For the text-containing cell, return its midpoint in [X, Y] coordinate format. 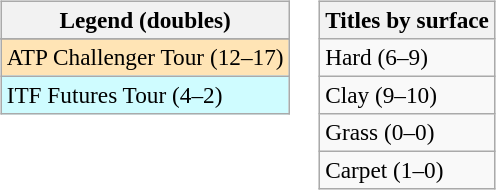
ITF Futures Tour (4–2) [145, 95]
Hard (6–9) [408, 57]
Clay (9–10) [408, 95]
Legend (doubles) [145, 20]
Grass (0–0) [408, 133]
Titles by surface [408, 20]
ATP Challenger Tour (12–17) [145, 57]
Carpet (1–0) [408, 171]
